For the text-containing cell, return its midpoint in (x, y) coordinate format. 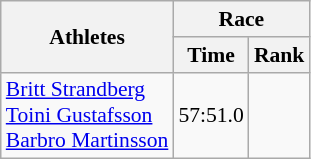
Athletes (88, 36)
Race (241, 19)
Britt StrandbergToini GustafssonBarbro Martinsson (88, 116)
Rank (280, 55)
57:51.0 (210, 116)
Time (210, 55)
